Capture the cell that displays the provided text and extract its (x, y) central coordinate. 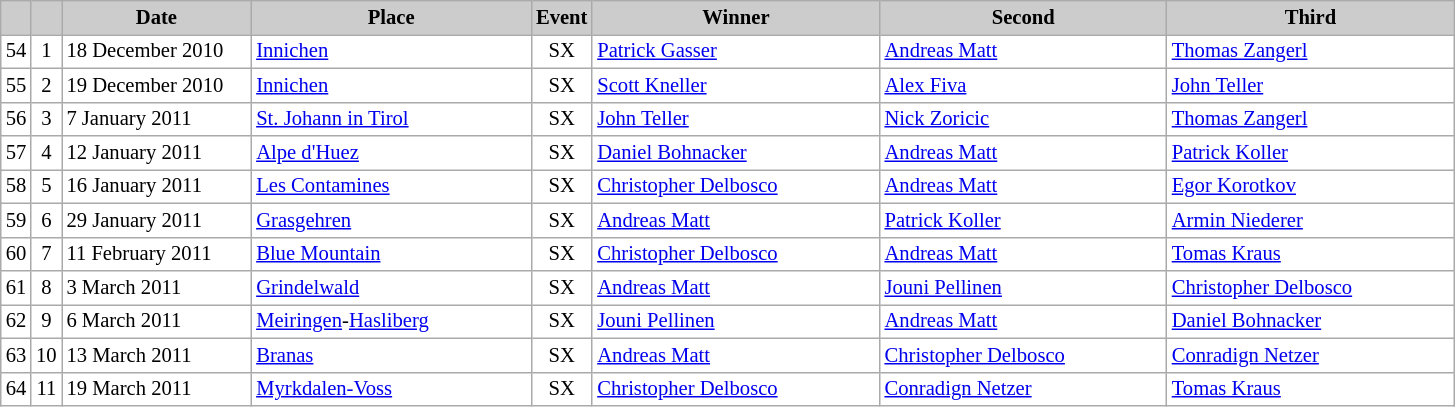
St. Johann in Tirol (391, 119)
63 (16, 355)
9 (46, 321)
19 March 2011 (157, 389)
Winner (736, 17)
Egor Korotkov (1310, 186)
Event (562, 17)
Patrick Gasser (736, 51)
5 (46, 186)
56 (16, 119)
3 March 2011 (157, 287)
4 (46, 153)
Nick Zoricic (1024, 119)
54 (16, 51)
2 (46, 85)
Third (1310, 17)
Grasgehren (391, 220)
13 March 2011 (157, 355)
3 (46, 119)
Grindelwald (391, 287)
57 (16, 153)
Armin Niederer (1310, 220)
Scott Kneller (736, 85)
Blue Mountain (391, 254)
Second (1024, 17)
55 (16, 85)
Myrkdalen-Voss (391, 389)
19 December 2010 (157, 85)
6 (46, 220)
Alex Fiva (1024, 85)
7 January 2011 (157, 119)
Alpe d'Huez (391, 153)
60 (16, 254)
16 January 2011 (157, 186)
8 (46, 287)
6 March 2011 (157, 321)
10 (46, 355)
Date (157, 17)
11 (46, 389)
12 January 2011 (157, 153)
59 (16, 220)
1 (46, 51)
61 (16, 287)
Les Contamines (391, 186)
64 (16, 389)
Place (391, 17)
Meiringen-Hasliberg (391, 321)
11 February 2011 (157, 254)
62 (16, 321)
Branas (391, 355)
29 January 2011 (157, 220)
18 December 2010 (157, 51)
7 (46, 254)
58 (16, 186)
